Provide the (x, y) coordinate of the cell's center where the given text is located.  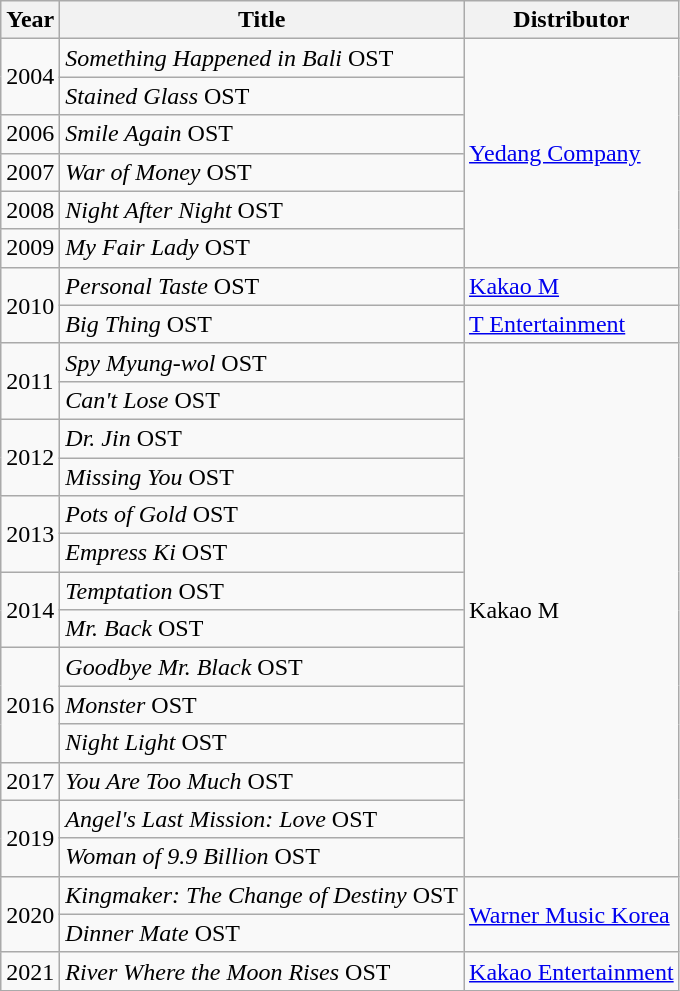
Pots of Gold OST (262, 515)
Spy Myung-wol OST (262, 362)
T Entertainment (572, 324)
Temptation OST (262, 591)
Distributor (572, 20)
Goodbye Mr. Black OST (262, 667)
2013 (30, 534)
2010 (30, 305)
Mr. Back OST (262, 629)
Warner Music Korea (572, 914)
Angel's Last Mission: Love OST (262, 819)
Yedang Company (572, 153)
2021 (30, 971)
Something Happened in Bali OST (262, 58)
2009 (30, 248)
You Are Too Much OST (262, 781)
2011 (30, 381)
2016 (30, 705)
2017 (30, 781)
2020 (30, 914)
Personal Taste OST (262, 286)
2004 (30, 77)
2006 (30, 134)
Night After Night OST (262, 210)
Missing You OST (262, 477)
Can't Lose OST (262, 400)
Monster OST (262, 705)
Dr. Jin OST (262, 438)
2019 (30, 838)
Empress Ki OST (262, 553)
Night Light OST (262, 743)
Woman of 9.9 Billion OST (262, 857)
2008 (30, 210)
Title (262, 20)
My Fair Lady OST (262, 248)
Kingmaker: The Change of Destiny OST (262, 895)
Kakao Entertainment (572, 971)
Smile Again OST (262, 134)
River Where the Moon Rises OST (262, 971)
Big Thing OST (262, 324)
Stained Glass OST (262, 96)
2014 (30, 610)
Dinner Mate OST (262, 933)
2007 (30, 172)
War of Money OST (262, 172)
2012 (30, 457)
Year (30, 20)
